Locate the cell with the specified text and output its [x, y] center coordinate. 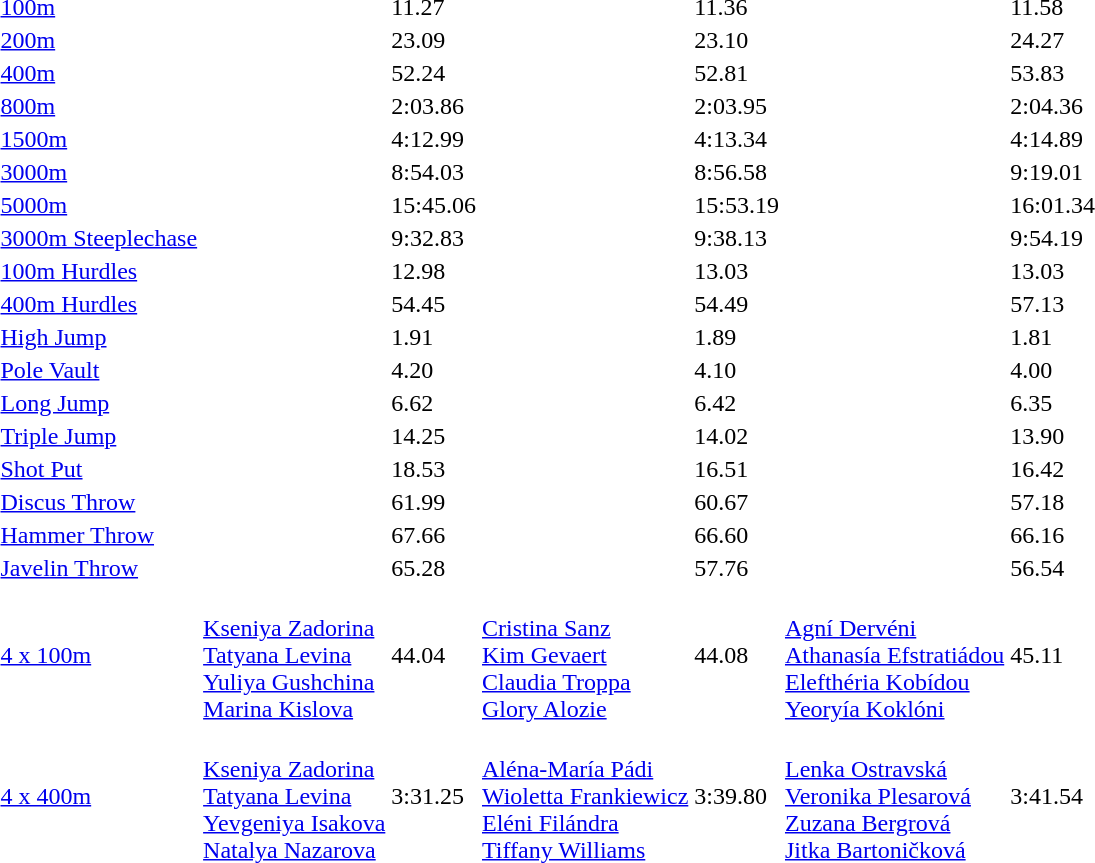
6.42 [737, 403]
65.28 [434, 568]
57.76 [737, 568]
Agní DervéniAthanasía EfstratiádouElefthéria KobídouYeoryía Koklóni [894, 655]
8:54.03 [434, 172]
15:45.06 [434, 205]
9:32.83 [434, 238]
44.08 [737, 655]
54.45 [434, 304]
9:38.13 [737, 238]
Kseniya ZadorinaTatyana LevinaYuliya GushchinaMarina Kislova [294, 655]
1.89 [737, 337]
60.67 [737, 502]
4.20 [434, 370]
2:03.95 [737, 106]
1.91 [434, 337]
4.10 [737, 370]
14.02 [737, 436]
6.62 [434, 403]
14.25 [434, 436]
23.09 [434, 40]
66.60 [737, 535]
12.98 [434, 271]
52.24 [434, 73]
23.10 [737, 40]
16.51 [737, 469]
67.66 [434, 535]
15:53.19 [737, 205]
44.04 [434, 655]
8:56.58 [737, 172]
2:03.86 [434, 106]
4:13.34 [737, 139]
4:12.99 [434, 139]
52.81 [737, 73]
61.99 [434, 502]
18.53 [434, 469]
Cristina SanzKim GevaertClaudia TroppaGlory Alozie [584, 655]
54.49 [737, 304]
13.03 [737, 271]
